Pinpoint the cell where the given text exists, returning its (X, Y) midpoint coordinate. 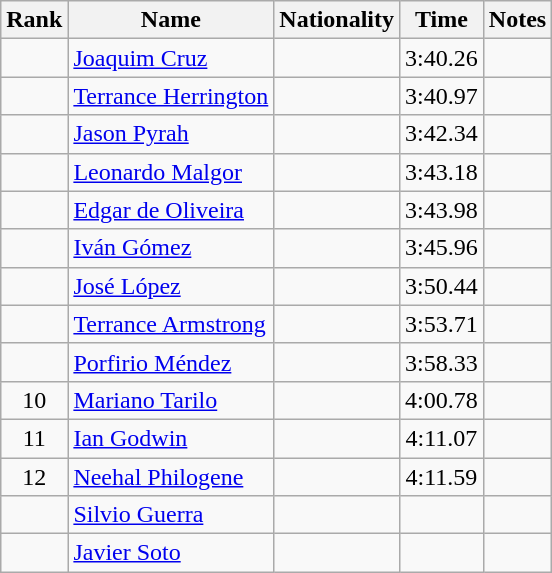
Notes (517, 20)
4:11.07 (442, 438)
Joaquim Cruz (171, 58)
3:43.98 (442, 210)
Rank (34, 20)
11 (34, 438)
10 (34, 400)
Iván Gómez (171, 248)
Name (171, 20)
3:40.26 (442, 58)
Neehal Philogene (171, 477)
Terrance Herrington (171, 96)
Edgar de Oliveira (171, 210)
Time (442, 20)
Mariano Tarilo (171, 400)
4:00.78 (442, 400)
Leonardo Malgor (171, 172)
Nationality (337, 20)
3:43.18 (442, 172)
3:53.71 (442, 324)
Javier Soto (171, 553)
José López (171, 286)
3:58.33 (442, 362)
Silvio Guerra (171, 515)
3:40.97 (442, 96)
3:50.44 (442, 286)
12 (34, 477)
3:42.34 (442, 134)
Porfirio Méndez (171, 362)
Jason Pyrah (171, 134)
3:45.96 (442, 248)
Ian Godwin (171, 438)
4:11.59 (442, 477)
Terrance Armstrong (171, 324)
